Output the (X, Y) coordinate of the center of the cell containing the given text.  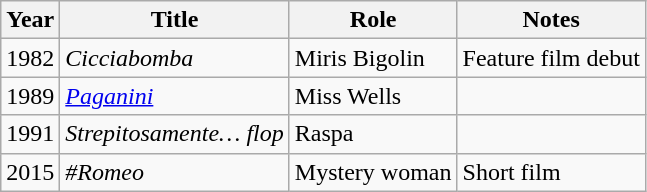
Short film (551, 172)
Paganini (175, 96)
1982 (30, 58)
Year (30, 20)
#Romeo (175, 172)
Mystery woman (373, 172)
Raspa (373, 134)
Strepitosamente… flop (175, 134)
1991 (30, 134)
2015 (30, 172)
Role (373, 20)
Miss Wells (373, 96)
1989 (30, 96)
Title (175, 20)
Feature film debut (551, 58)
Cicciabomba (175, 58)
Notes (551, 20)
Miris Bigolin (373, 58)
